Output the (X, Y) coordinate of the center of the cell containing the given text.  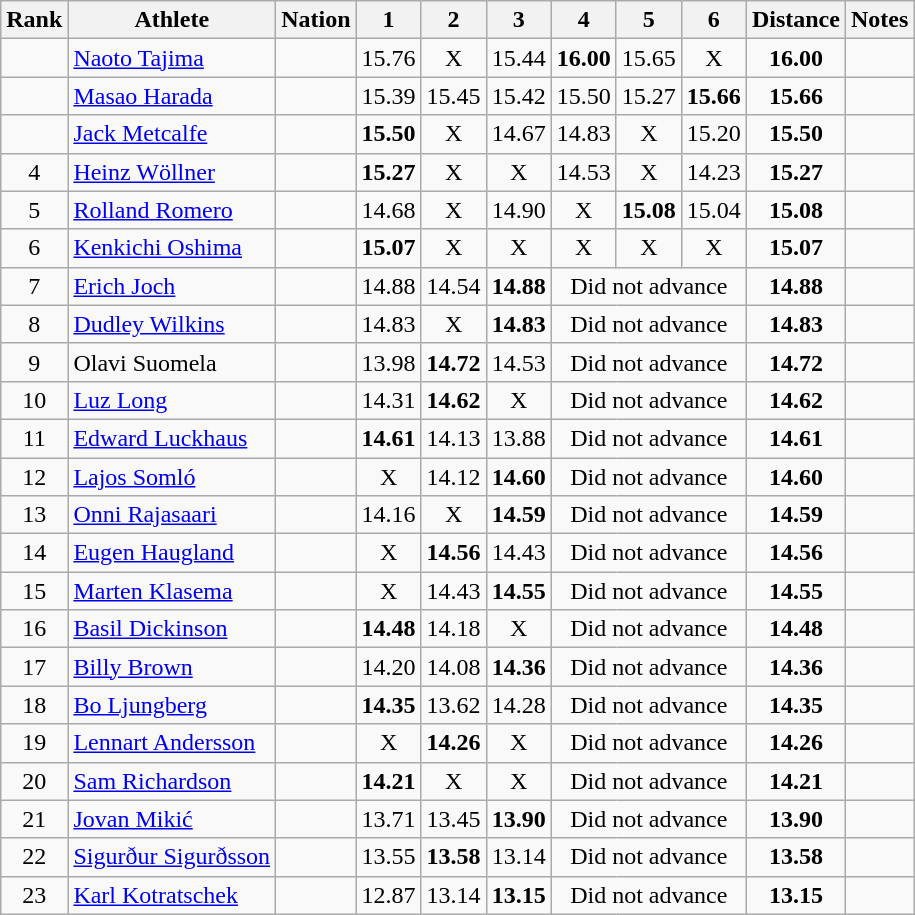
Olavi Suomela (172, 362)
14.13 (454, 438)
14.68 (388, 210)
17 (34, 667)
8 (34, 324)
Rolland Romero (172, 210)
14 (34, 553)
Athlete (172, 20)
14.54 (454, 286)
Heinz Wöllner (172, 172)
18 (34, 705)
Jovan Mikić (172, 819)
10 (34, 400)
14.16 (388, 515)
Basil Dickinson (172, 629)
13.55 (388, 857)
Bo Ljungberg (172, 705)
14.18 (454, 629)
12.87 (388, 895)
13 (34, 515)
Eugen Haugland (172, 553)
9 (34, 362)
14.28 (518, 705)
Edward Luckhaus (172, 438)
22 (34, 857)
Naoto Tajima (172, 58)
Distance (796, 20)
15.20 (714, 134)
1 (388, 20)
15.76 (388, 58)
15 (34, 591)
Luz Long (172, 400)
13.88 (518, 438)
14.12 (454, 477)
Sigurður Sigurðsson (172, 857)
15.65 (648, 58)
20 (34, 781)
15.39 (388, 96)
Onni Rajasaari (172, 515)
Marten Klasema (172, 591)
15.04 (714, 210)
13.98 (388, 362)
7 (34, 286)
21 (34, 819)
14.67 (518, 134)
Karl Kotratschek (172, 895)
Lajos Somló (172, 477)
12 (34, 477)
Jack Metcalfe (172, 134)
Lennart Andersson (172, 743)
15.42 (518, 96)
16 (34, 629)
Sam Richardson (172, 781)
14.20 (388, 667)
14.90 (518, 210)
Kenkichi Oshima (172, 248)
Rank (34, 20)
Billy Brown (172, 667)
Erich Joch (172, 286)
Masao Harada (172, 96)
11 (34, 438)
13.71 (388, 819)
13.45 (454, 819)
2 (454, 20)
13.62 (454, 705)
15.45 (454, 96)
14.23 (714, 172)
15.44 (518, 58)
Notes (879, 20)
19 (34, 743)
14.08 (454, 667)
Dudley Wilkins (172, 324)
3 (518, 20)
23 (34, 895)
Nation (316, 20)
14.31 (388, 400)
